Provide the (x, y) coordinate of the cell's center where the given text is located.  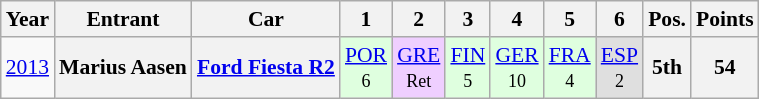
5th (667, 68)
GER10 (516, 68)
Car (266, 19)
Entrant (123, 19)
Pos. (667, 19)
3 (468, 19)
4 (516, 19)
Points (725, 19)
POR6 (366, 68)
Marius Aasen (123, 68)
GRERet (418, 68)
6 (620, 19)
ESP2 (620, 68)
5 (570, 19)
FRA4 (570, 68)
Ford Fiesta R2 (266, 68)
FIN5 (468, 68)
2 (418, 19)
2013 (28, 68)
1 (366, 19)
54 (725, 68)
Year (28, 19)
